Pinpoint the cell where the given text exists, returning its (X, Y) midpoint coordinate. 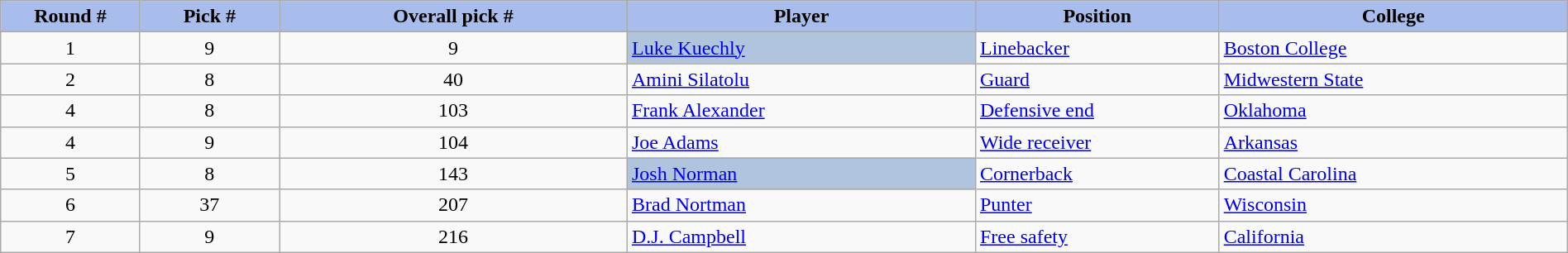
Punter (1097, 205)
Pick # (209, 17)
Overall pick # (453, 17)
104 (453, 142)
216 (453, 236)
40 (453, 79)
Player (801, 17)
Free safety (1097, 236)
Defensive end (1097, 111)
7 (70, 236)
103 (453, 111)
Luke Kuechly (801, 48)
Round # (70, 17)
Boston College (1393, 48)
Midwestern State (1393, 79)
Oklahoma (1393, 111)
Linebacker (1097, 48)
Josh Norman (801, 174)
143 (453, 174)
Coastal Carolina (1393, 174)
Amini Silatolu (801, 79)
207 (453, 205)
Position (1097, 17)
Brad Nortman (801, 205)
5 (70, 174)
Guard (1097, 79)
Joe Adams (801, 142)
D.J. Campbell (801, 236)
Frank Alexander (801, 111)
Wisconsin (1393, 205)
College (1393, 17)
Arkansas (1393, 142)
37 (209, 205)
Wide receiver (1097, 142)
Cornerback (1097, 174)
2 (70, 79)
California (1393, 236)
6 (70, 205)
1 (70, 48)
